Return (X, Y) of the center of cell containing provided text 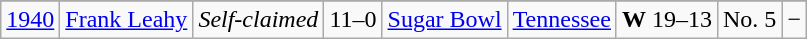
Self-claimed (258, 20)
Tennessee (562, 20)
11–0 (353, 20)
Frank Leahy (126, 20)
− (794, 20)
No. 5 (749, 20)
Sugar Bowl (444, 20)
W 19–13 (666, 20)
1940 (30, 20)
